Search for the cell housing the specified text and yield its (X, Y) center coordinate. 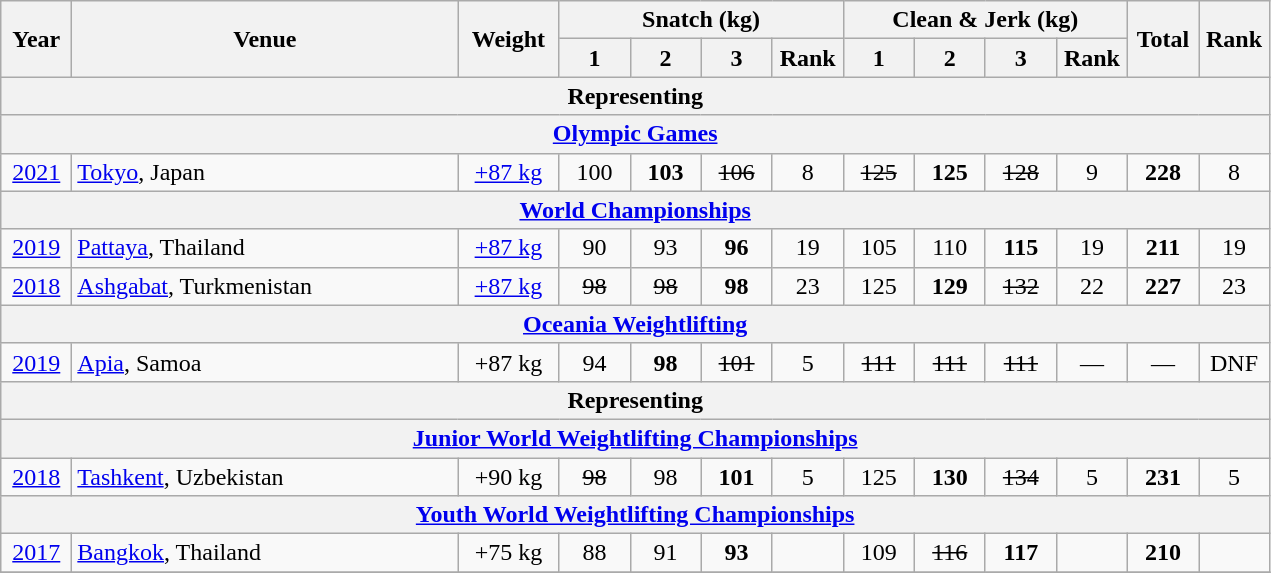
103 (666, 172)
228 (1162, 172)
Pattaya, Thailand (265, 248)
117 (1020, 553)
231 (1162, 477)
Ashgabat, Turkmenistan (265, 286)
100 (594, 172)
227 (1162, 286)
9 (1092, 172)
211 (1162, 248)
Youth World Weightlifting Championships (636, 515)
Snatch (kg) (701, 20)
Tokyo, Japan (265, 172)
Venue (265, 39)
2017 (36, 553)
Tashkent, Uzbekistan (265, 477)
88 (594, 553)
210 (1162, 553)
Clean & Jerk (kg) (985, 20)
132 (1020, 286)
90 (594, 248)
+90 kg (508, 477)
Year (36, 39)
94 (594, 362)
Apia, Samoa (265, 362)
106 (736, 172)
96 (736, 248)
DNF (1234, 362)
Weight (508, 39)
+75 kg (508, 553)
105 (878, 248)
Bangkok, Thailand (265, 553)
Junior World Weightlifting Championships (636, 438)
91 (666, 553)
2021 (36, 172)
World Championships (636, 210)
129 (950, 286)
110 (950, 248)
130 (950, 477)
116 (950, 553)
134 (1020, 477)
22 (1092, 286)
115 (1020, 248)
Olympic Games (636, 134)
Oceania Weightlifting (636, 324)
Total (1162, 39)
109 (878, 553)
128 (1020, 172)
